From the cell containing the given text, extract its center point as [X, Y] coordinate. 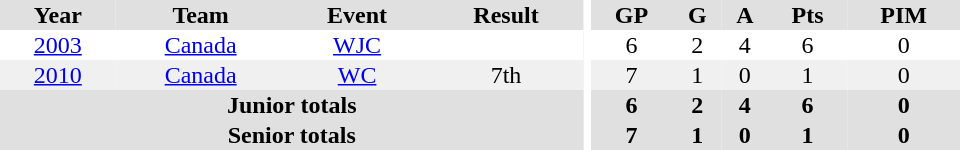
PIM [904, 15]
Year [58, 15]
Pts [808, 15]
Team [201, 15]
2010 [58, 75]
GP [631, 15]
A [745, 15]
2003 [58, 45]
WJC [358, 45]
WC [358, 75]
Junior totals [292, 105]
Result [506, 15]
Event [358, 15]
G [698, 15]
7th [506, 75]
Senior totals [292, 135]
